Identify which cell holds the provided text, then report its [X, Y] central coordinate. 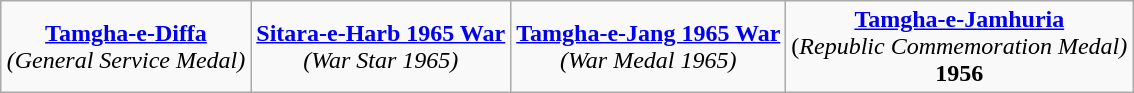
Tamgha-e-Jang 1965 War(War Medal 1965) [648, 47]
Sitara-e-Harb 1965 War(War Star 1965) [381, 47]
Tamgha-e-Diffa(General Service Medal) [126, 47]
Tamgha-e-Jamhuria(Republic Commemoration Medal)1956 [960, 47]
